Locate the cell with the specified text and output its (X, Y) center coordinate. 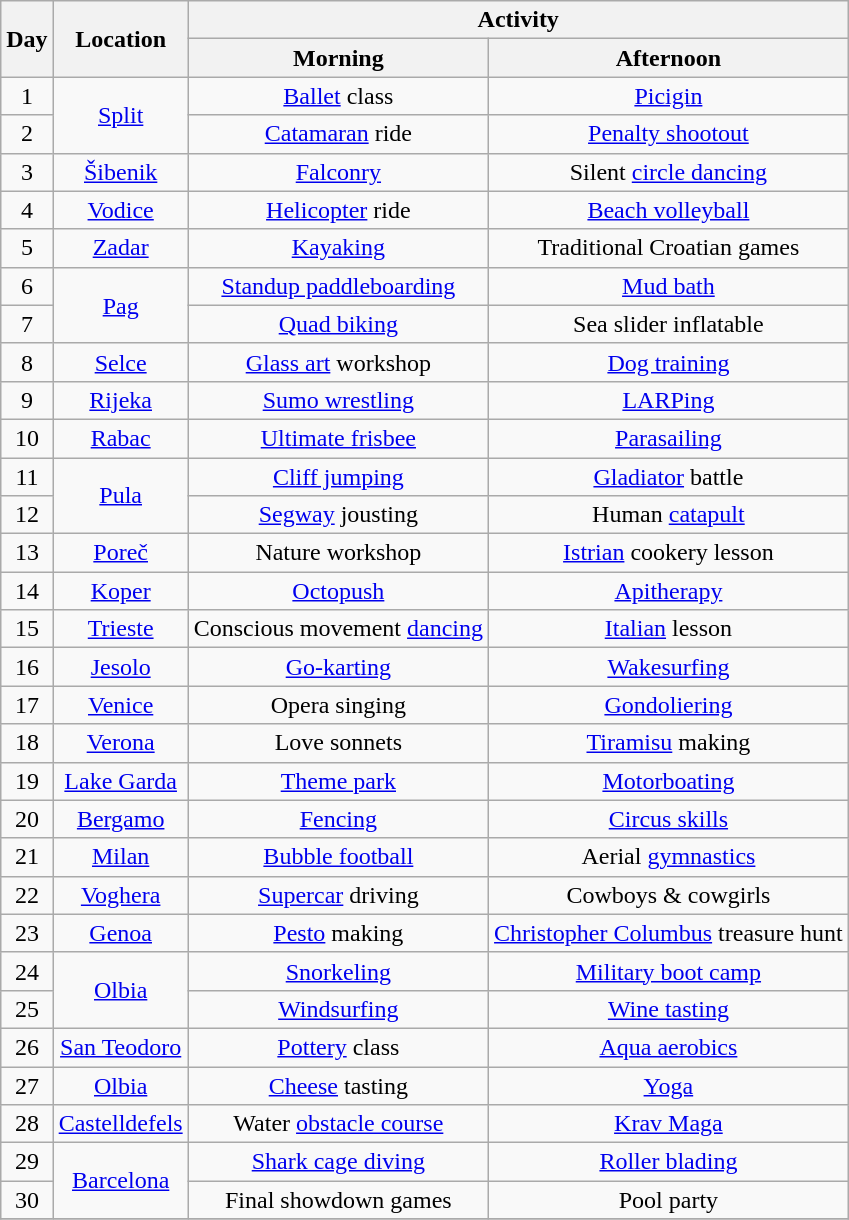
Opera singing (338, 705)
Quad biking (338, 324)
Split (120, 115)
2 (27, 134)
Cowboys & cowgirls (669, 895)
16 (27, 667)
26 (27, 1047)
Wine tasting (669, 1009)
22 (27, 895)
18 (27, 743)
Sumo wrestling (338, 400)
Windsurfing (338, 1009)
Trieste (120, 629)
Love sonnets (338, 743)
Roller blading (669, 1162)
Dog training (669, 362)
Pesto making (338, 933)
Beach volleyball (669, 210)
Water obstacle course (338, 1124)
Shark cage diving (338, 1162)
Aqua aerobics (669, 1047)
Istrian cookery lesson (669, 553)
3 (27, 172)
Go-karting (338, 667)
Aerial gymnastics (669, 857)
Morning (338, 58)
Helicopter ride (338, 210)
20 (27, 819)
Day (27, 39)
Segway jousting (338, 515)
Zadar (120, 248)
Military boot camp (669, 971)
24 (27, 971)
Venice (120, 705)
Šibenik (120, 172)
Octopush (338, 591)
Penalty shootout (669, 134)
12 (27, 515)
15 (27, 629)
Kayaking (338, 248)
Ballet class (338, 96)
Tiramisu making (669, 743)
Bubble football (338, 857)
Koper (120, 591)
9 (27, 400)
Lake Garda (120, 781)
Mud bath (669, 286)
5 (27, 248)
Pula (120, 496)
Castelldefels (120, 1124)
Falconry (338, 172)
Parasailing (669, 438)
Krav Maga (669, 1124)
Catamaran ride (338, 134)
Final showdown games (338, 1200)
17 (27, 705)
Voghera (120, 895)
21 (27, 857)
Gladiator battle (669, 477)
Silent circle dancing (669, 172)
Sea slider inflatable (669, 324)
28 (27, 1124)
Circus skills (669, 819)
19 (27, 781)
San Teodoro (120, 1047)
Gondoliering (669, 705)
4 (27, 210)
27 (27, 1085)
Christopher Columbus treasure hunt (669, 933)
Bergamo (120, 819)
Verona (120, 743)
Pool party (669, 1200)
Supercar driving (338, 895)
Milan (120, 857)
Cliff jumping (338, 477)
Apitherapy (669, 591)
Snorkeling (338, 971)
Rijeka (120, 400)
23 (27, 933)
Rabac (120, 438)
Italian lesson (669, 629)
Nature workshop (338, 553)
Theme park (338, 781)
6 (27, 286)
Vodice (120, 210)
Motorboating (669, 781)
13 (27, 553)
Traditional Croatian games (669, 248)
Ultimate frisbee (338, 438)
Genoa (120, 933)
LARPing (669, 400)
Cheese tasting (338, 1085)
Barcelona (120, 1181)
Standup paddleboarding (338, 286)
11 (27, 477)
Afternoon (669, 58)
10 (27, 438)
Pottery class (338, 1047)
Human catapult (669, 515)
Activity (518, 20)
Pag (120, 305)
Location (120, 39)
Wakesurfing (669, 667)
Picigin (669, 96)
8 (27, 362)
29 (27, 1162)
Jesolo (120, 667)
Fencing (338, 819)
Selce (120, 362)
Poreč (120, 553)
Yoga (669, 1085)
14 (27, 591)
1 (27, 96)
Conscious movement dancing (338, 629)
30 (27, 1200)
7 (27, 324)
25 (27, 1009)
Glass art workshop (338, 362)
